Determine the (X, Y) coordinate at the center of the cell enclosing the given text.  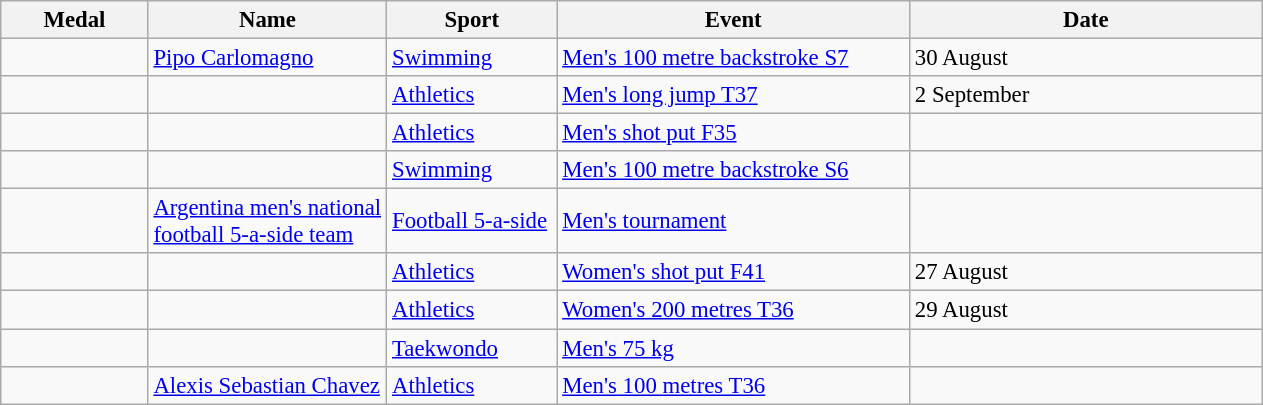
Men's 100 metre backstroke S7 (734, 58)
Men's long jump T37 (734, 95)
Event (734, 20)
Alexis Sebastian Chavez (268, 385)
Pipo Carlomagno (268, 58)
Name (268, 20)
Taekwondo (472, 348)
Date (1086, 20)
Men's shot put F35 (734, 133)
29 August (1086, 310)
Women's shot put F41 (734, 273)
Argentina men's national football 5-a-side team (268, 222)
Sport (472, 20)
Men's 75 kg (734, 348)
Women's 200 metres T36 (734, 310)
30 August (1086, 58)
Men's 100 metres T36 (734, 385)
Men's 100 metre backstroke S6 (734, 170)
Medal (74, 20)
Football 5-a-side (472, 222)
Men's tournament (734, 222)
2 September (1086, 95)
27 August (1086, 273)
